Capture the cell that displays the provided text and extract its (x, y) central coordinate. 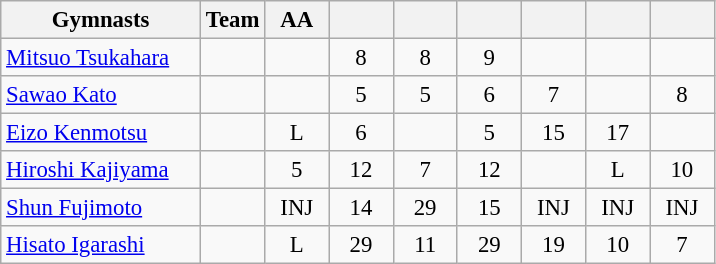
Gymnasts (101, 20)
Mitsuo Tsukahara (101, 58)
14 (361, 208)
Hiroshi Kajiyama (101, 170)
Team (232, 20)
11 (425, 245)
Eizo Kenmotsu (101, 133)
AA (297, 20)
19 (553, 245)
Shun Fujimoto (101, 208)
9 (489, 58)
Hisato Igarashi (101, 245)
Sawao Kato (101, 95)
17 (618, 133)
